Extract the (x, y) coordinate from the center of the cell holding the provided text.  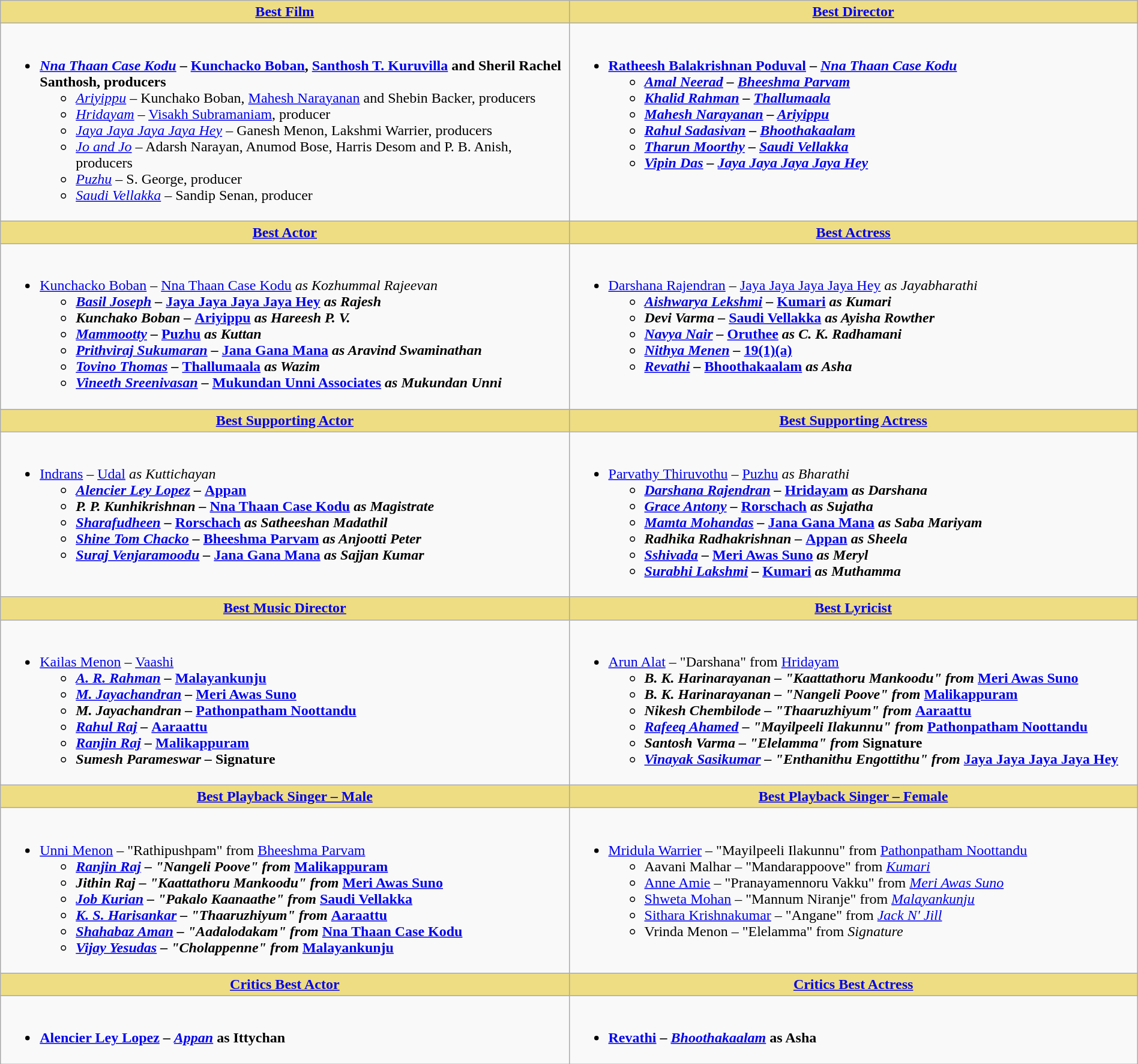
Best Lyricist (854, 608)
Alencier Ley Lopez – Appan as Ittychan (284, 1029)
Best Film (284, 12)
Critics Best Actress (854, 984)
Best Supporting Actor (284, 420)
Best Actor (284, 232)
Best Playback Singer – Male (284, 796)
Best Playback Singer – Female (854, 796)
Best Director (854, 12)
Best Actress (854, 232)
Revathi – Bhoothakaalam as Asha (854, 1029)
Best Supporting Actress (854, 420)
Critics Best Actor (284, 984)
Best Music Director (284, 608)
